Identify which cell holds the provided text, then report its (x, y) central coordinate. 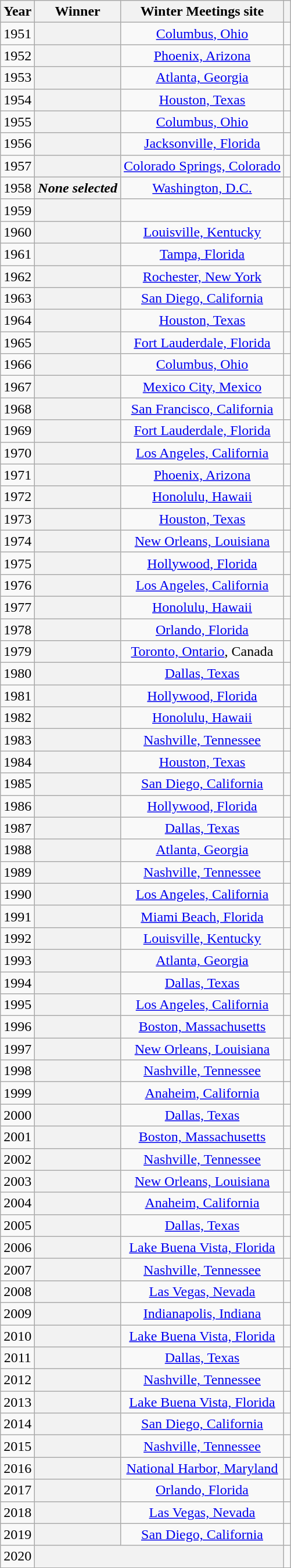
1982 (17, 718)
1985 (17, 784)
Winter Meetings site (202, 12)
1995 (17, 1005)
1963 (17, 299)
1952 (17, 56)
2004 (17, 1203)
1996 (17, 1027)
2009 (17, 1313)
2008 (17, 1291)
1959 (17, 210)
Winner (78, 12)
2020 (17, 1556)
1972 (17, 497)
1997 (17, 1049)
1994 (17, 983)
1973 (17, 519)
1957 (17, 166)
1966 (17, 365)
1976 (17, 585)
1953 (17, 78)
2000 (17, 1115)
1992 (17, 938)
2002 (17, 1159)
Washington, D.C. (202, 188)
1980 (17, 674)
Year (17, 12)
1981 (17, 696)
2010 (17, 1335)
2011 (17, 1358)
San Francisco, California (202, 409)
Mexico City, Mexico (202, 387)
Tampa, Florida (202, 254)
2015 (17, 1446)
2006 (17, 1247)
2012 (17, 1380)
Indianapolis, Indiana (202, 1313)
1969 (17, 431)
2017 (17, 1490)
National Harbor, Maryland (202, 1468)
2014 (17, 1424)
1974 (17, 541)
1993 (17, 960)
1977 (17, 607)
1991 (17, 916)
2016 (17, 1468)
2003 (17, 1181)
Toronto, Ontario, Canada (202, 652)
1986 (17, 806)
1989 (17, 872)
1956 (17, 144)
1955 (17, 122)
1979 (17, 652)
1964 (17, 321)
1970 (17, 453)
1987 (17, 828)
Jacksonville, Florida (202, 144)
1962 (17, 277)
1968 (17, 409)
1971 (17, 475)
2001 (17, 1137)
2007 (17, 1269)
1975 (17, 563)
Rochester, New York (202, 277)
1961 (17, 254)
1965 (17, 343)
1960 (17, 232)
1951 (17, 34)
Miami Beach, Florida (202, 916)
1990 (17, 894)
2018 (17, 1512)
1983 (17, 740)
None selected (78, 188)
1999 (17, 1093)
1967 (17, 387)
1954 (17, 100)
1988 (17, 850)
2019 (17, 1534)
2013 (17, 1402)
2005 (17, 1225)
1984 (17, 762)
Colorado Springs, Colorado (202, 166)
1978 (17, 629)
1958 (17, 188)
1998 (17, 1071)
